Detect which cell encompasses the target text, then output its [X, Y] center coordinate. 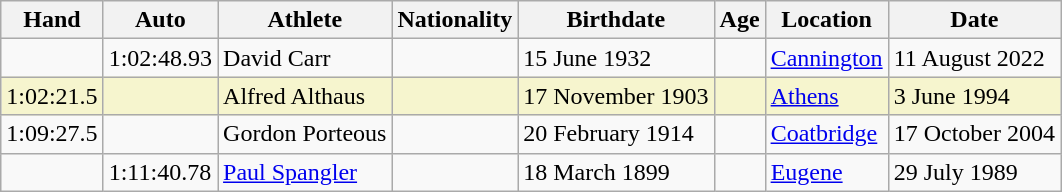
Birthdate [616, 20]
Athlete [305, 20]
Location [826, 20]
17 October 2004 [974, 134]
Auto [160, 20]
Paul Spangler [305, 172]
Coatbridge [826, 134]
3 June 1994 [974, 96]
1:02:21.5 [52, 96]
29 July 1989 [974, 172]
Athens [826, 96]
Gordon Porteous [305, 134]
1:09:27.5 [52, 134]
Hand [52, 20]
20 February 1914 [616, 134]
Cannington [826, 58]
11 August 2022 [974, 58]
Date [974, 20]
18 March 1899 [616, 172]
Eugene [826, 172]
Alfred Althaus [305, 96]
Nationality [455, 20]
Age [740, 20]
15 June 1932 [616, 58]
1:11:40.78 [160, 172]
1:02:48.93 [160, 58]
17 November 1903 [616, 96]
David Carr [305, 58]
